Identify which cell holds the provided text, then report its (x, y) central coordinate. 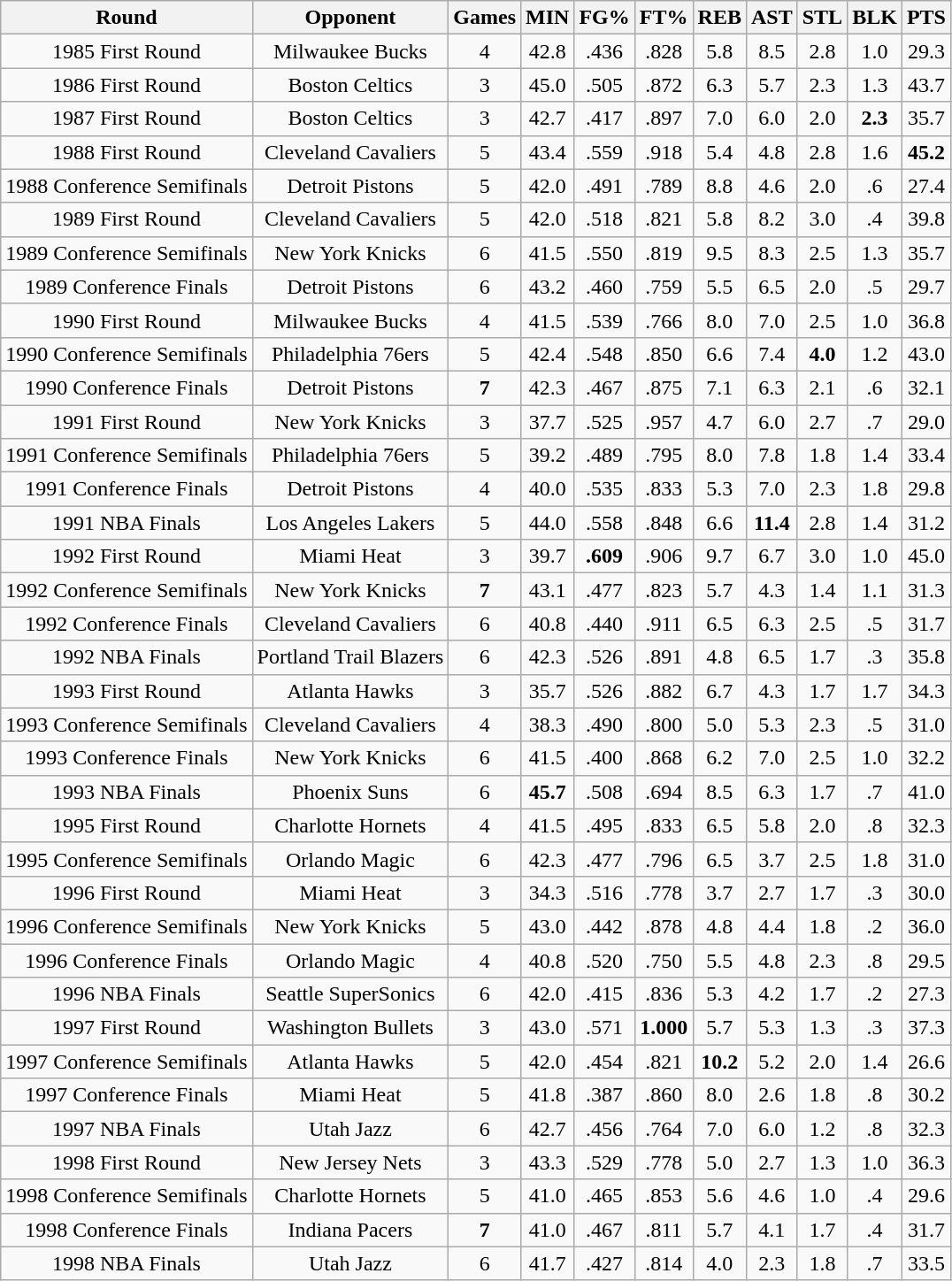
31.2 (925, 523)
1991 First Round (127, 422)
26.6 (925, 1062)
44.0 (548, 523)
38.3 (548, 725)
45.2 (925, 152)
.427 (604, 1263)
.860 (664, 1095)
REB (719, 18)
1991 NBA Finals (127, 523)
39.7 (548, 556)
.872 (664, 85)
1997 Conference Semifinals (127, 1062)
.518 (604, 219)
1996 Conference Finals (127, 960)
1991 Conference Finals (127, 489)
5.6 (719, 1196)
1990 Conference Finals (127, 387)
1998 Conference Finals (127, 1230)
1993 Conference Semifinals (127, 725)
1989 Conference Finals (127, 287)
New Jersey Nets (350, 1162)
1987 First Round (127, 119)
.460 (604, 287)
.882 (664, 691)
37.7 (548, 422)
42.4 (548, 354)
.897 (664, 119)
1.1 (875, 590)
.548 (604, 354)
Portland Trail Blazers (350, 657)
1992 Conference Semifinals (127, 590)
33.4 (925, 456)
.766 (664, 320)
MIN (548, 18)
.750 (664, 960)
.823 (664, 590)
7.1 (719, 387)
29.3 (925, 51)
.400 (604, 758)
1.6 (875, 152)
29.6 (925, 1196)
9.5 (719, 253)
.559 (604, 152)
31.3 (925, 590)
1995 First Round (127, 825)
42.8 (548, 51)
37.3 (925, 1028)
.440 (604, 624)
.814 (664, 1263)
1992 NBA Finals (127, 657)
FG% (604, 18)
.848 (664, 523)
43.1 (548, 590)
.957 (664, 422)
.878 (664, 926)
1988 Conference Semifinals (127, 186)
Phoenix Suns (350, 792)
.836 (664, 994)
1992 First Round (127, 556)
4.2 (772, 994)
4.4 (772, 926)
43.3 (548, 1162)
.875 (664, 387)
.789 (664, 186)
1991 Conference Semifinals (127, 456)
1996 First Round (127, 893)
.550 (604, 253)
Opponent (350, 18)
.558 (604, 523)
1993 NBA Finals (127, 792)
.694 (664, 792)
.906 (664, 556)
1997 NBA Finals (127, 1129)
1998 Conference Semifinals (127, 1196)
Games (485, 18)
1992 Conference Finals (127, 624)
Seattle SuperSonics (350, 994)
36.3 (925, 1162)
1995 Conference Semifinals (127, 859)
1993 Conference Finals (127, 758)
1997 First Round (127, 1028)
2.1 (822, 387)
45.7 (548, 792)
1988 First Round (127, 152)
41.7 (548, 1263)
.508 (604, 792)
6.2 (719, 758)
1990 Conference Semifinals (127, 354)
.520 (604, 960)
40.0 (548, 489)
10.2 (719, 1062)
.811 (664, 1230)
.505 (604, 85)
1985 First Round (127, 51)
Washington Bullets (350, 1028)
1.000 (664, 1028)
43.7 (925, 85)
1990 First Round (127, 320)
.795 (664, 456)
.819 (664, 253)
FT% (664, 18)
29.5 (925, 960)
.759 (664, 287)
1989 Conference Semifinals (127, 253)
1996 Conference Semifinals (127, 926)
1996 NBA Finals (127, 994)
.891 (664, 657)
.853 (664, 1196)
.535 (604, 489)
.456 (604, 1129)
.525 (604, 422)
.495 (604, 825)
BLK (875, 18)
.417 (604, 119)
27.4 (925, 186)
.609 (604, 556)
29.0 (925, 422)
.796 (664, 859)
1997 Conference Finals (127, 1095)
1993 First Round (127, 691)
4.1 (772, 1230)
STL (822, 18)
8.8 (719, 186)
11.4 (772, 523)
.539 (604, 320)
35.8 (925, 657)
.491 (604, 186)
.489 (604, 456)
.465 (604, 1196)
4.7 (719, 422)
41.8 (548, 1095)
36.8 (925, 320)
.516 (604, 893)
.800 (664, 725)
.571 (604, 1028)
PTS (925, 18)
33.5 (925, 1263)
.454 (604, 1062)
1989 First Round (127, 219)
5.2 (772, 1062)
43.4 (548, 152)
.764 (664, 1129)
5.4 (719, 152)
36.0 (925, 926)
.490 (604, 725)
39.8 (925, 219)
32.1 (925, 387)
2.6 (772, 1095)
43.2 (548, 287)
27.3 (925, 994)
Indiana Pacers (350, 1230)
32.2 (925, 758)
1986 First Round (127, 85)
.529 (604, 1162)
1998 First Round (127, 1162)
39.2 (548, 456)
7.8 (772, 456)
Round (127, 18)
.911 (664, 624)
.442 (604, 926)
9.7 (719, 556)
30.2 (925, 1095)
.850 (664, 354)
AST (772, 18)
8.3 (772, 253)
29.7 (925, 287)
7.4 (772, 354)
1998 NBA Finals (127, 1263)
30.0 (925, 893)
Los Angeles Lakers (350, 523)
8.2 (772, 219)
.828 (664, 51)
.415 (604, 994)
.868 (664, 758)
29.8 (925, 489)
.387 (604, 1095)
.918 (664, 152)
.436 (604, 51)
